Provide the (x, y) coordinate of the cell's center where the given text is located.  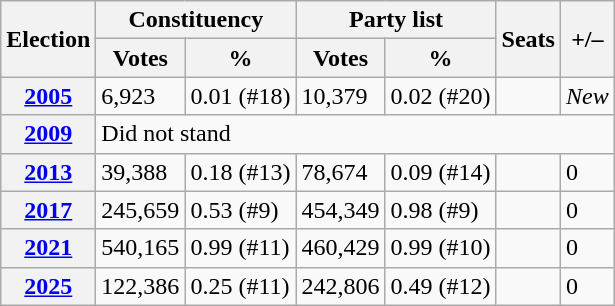
0.99 (#10) (440, 248)
0.18 (#13) (240, 172)
+/– (587, 39)
0.02 (#20) (440, 96)
0.25 (#11) (240, 286)
New (587, 96)
0.01 (#18) (240, 96)
0.09 (#14) (440, 172)
245,659 (140, 210)
2005 (48, 96)
122,386 (140, 286)
6,923 (140, 96)
Did not stand (355, 134)
10,379 (340, 96)
2009 (48, 134)
Constituency (196, 20)
460,429 (340, 248)
2021 (48, 248)
39,388 (140, 172)
0.99 (#11) (240, 248)
Election (48, 39)
2017 (48, 210)
0.53 (#9) (240, 210)
540,165 (140, 248)
454,349 (340, 210)
2013 (48, 172)
Party list (396, 20)
78,674 (340, 172)
Seats (528, 39)
2025 (48, 286)
0.49 (#12) (440, 286)
242,806 (340, 286)
0.98 (#9) (440, 210)
